Return the [x, y] coordinate for the center point of the cell that contains the specified text.  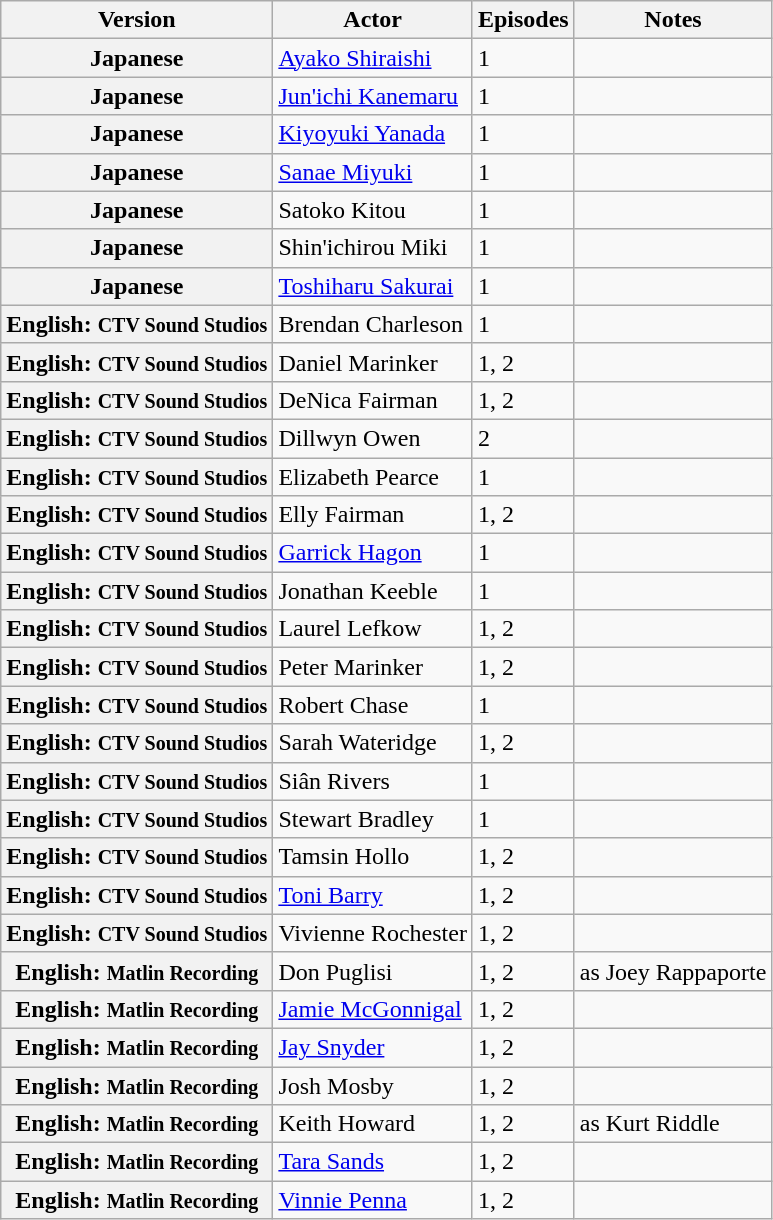
Version [137, 20]
as Kurt Riddle [673, 1124]
Jamie McGonnigal [373, 1009]
Sanae Miyuki [373, 172]
Vinnie Penna [373, 1200]
Ayako Shiraishi [373, 58]
Tara Sands [373, 1162]
as Joey Rappaporte [673, 971]
Don Puglisi [373, 971]
Siân Rivers [373, 781]
Shin'ichirou Miki [373, 248]
Toni Barry [373, 895]
Satoko Kitou [373, 210]
Vivienne Rochester [373, 933]
Stewart Bradley [373, 819]
Jun'ichi Kanemaru [373, 96]
Dillwyn Owen [373, 438]
Robert Chase [373, 705]
Sarah Wateridge [373, 743]
Toshiharu Sakurai [373, 286]
Jonathan Keeble [373, 591]
Tamsin Hollo [373, 857]
Notes [673, 20]
Laurel Lefkow [373, 629]
Elizabeth Pearce [373, 477]
Keith Howard [373, 1124]
Actor [373, 20]
Kiyoyuki Yanada [373, 134]
Elly Fairman [373, 515]
Episodes [523, 20]
2 [523, 438]
Garrick Hagon [373, 553]
Daniel Marinker [373, 362]
Peter Marinker [373, 667]
Brendan Charleson [373, 324]
DeNica Fairman [373, 400]
Jay Snyder [373, 1047]
Josh Mosby [373, 1085]
